Pinpoint the cell where the given text exists, returning its [X, Y] midpoint coordinate. 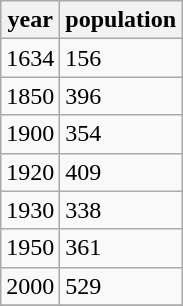
354 [121, 134]
1950 [30, 248]
2000 [30, 286]
year [30, 20]
396 [121, 96]
156 [121, 58]
529 [121, 286]
1900 [30, 134]
361 [121, 248]
1634 [30, 58]
1930 [30, 210]
338 [121, 210]
1850 [30, 96]
1920 [30, 172]
409 [121, 172]
population [121, 20]
